Pinpoint the cell where the given text exists, returning its (x, y) midpoint coordinate. 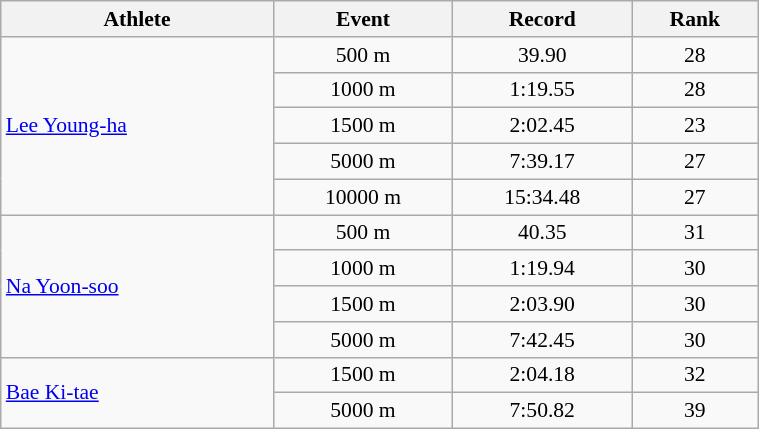
Event (362, 19)
31 (695, 233)
Athlete (138, 19)
2:03.90 (542, 304)
2:04.18 (542, 375)
10000 m (362, 197)
Bae Ki-tae (138, 392)
Record (542, 19)
2:02.45 (542, 126)
Lee Young-ha (138, 126)
15:34.48 (542, 197)
23 (695, 126)
7:39.17 (542, 162)
1:19.94 (542, 269)
1:19.55 (542, 90)
Rank (695, 19)
7:42.45 (542, 340)
39 (695, 411)
Na Yoon-soo (138, 286)
39.90 (542, 55)
32 (695, 375)
7:50.82 (542, 411)
40.35 (542, 233)
